Identify which cell holds the provided text, then report its (X, Y) central coordinate. 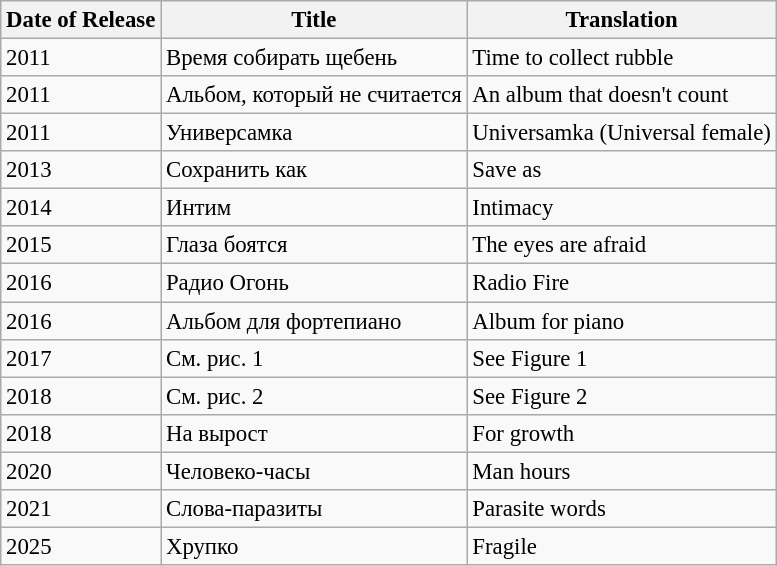
См. рис. 1 (314, 358)
Man hours (622, 471)
2014 (81, 208)
See Figure 1 (622, 358)
For growth (622, 433)
Глаза боятся (314, 245)
Человеко-часы (314, 471)
Хрупко (314, 546)
Сохранить как (314, 170)
2020 (81, 471)
Слова-паразиты (314, 509)
2015 (81, 245)
Parasite words (622, 509)
An album that doesn't count (622, 95)
См. рис. 2 (314, 396)
Title (314, 20)
Intimacy (622, 208)
Album for piano (622, 321)
Время собирать щебень (314, 58)
2021 (81, 509)
Radio Fire (622, 283)
Save as (622, 170)
2013 (81, 170)
Universamka (Universal female) (622, 133)
Альбом, который не считается (314, 95)
Date of Release (81, 20)
На вырост (314, 433)
2017 (81, 358)
Универсамка (314, 133)
2025 (81, 546)
See Figure 2 (622, 396)
Time to collect rubble (622, 58)
Интим (314, 208)
The eyes are afraid (622, 245)
Альбом для фортепиано (314, 321)
Радио Огонь (314, 283)
Translation (622, 20)
Fragile (622, 546)
